Find where the given text appears and provide that cell's center as (x, y) coordinate. 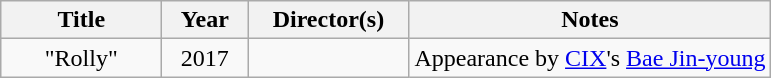
Notes (590, 20)
Year (205, 20)
Title (82, 20)
"Rolly" (82, 58)
Director(s) (328, 20)
2017 (205, 58)
Appearance by CIX's Bae Jin-young (590, 58)
